Extract the [x, y] coordinate from the center of the cell holding the provided text.  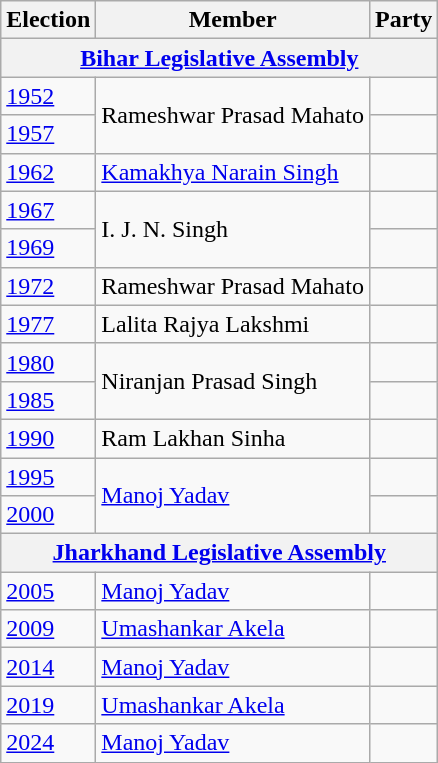
Election [48, 20]
1972 [48, 286]
Member [233, 20]
2024 [48, 743]
1977 [48, 324]
2014 [48, 667]
Ram Lakhan Sinha [233, 438]
1985 [48, 400]
1990 [48, 438]
Jharkhand Legislative Assembly [220, 553]
1980 [48, 362]
Lalita Rajya Lakshmi [233, 324]
Party [403, 20]
Bihar Legislative Assembly [220, 58]
2000 [48, 515]
1995 [48, 477]
1957 [48, 134]
1952 [48, 96]
1962 [48, 172]
Niranjan Prasad Singh [233, 381]
1969 [48, 248]
2009 [48, 629]
2019 [48, 705]
I. J. N. Singh [233, 229]
2005 [48, 591]
Kamakhya Narain Singh [233, 172]
1967 [48, 210]
